Search for the cell housing the specified text and yield its (x, y) center coordinate. 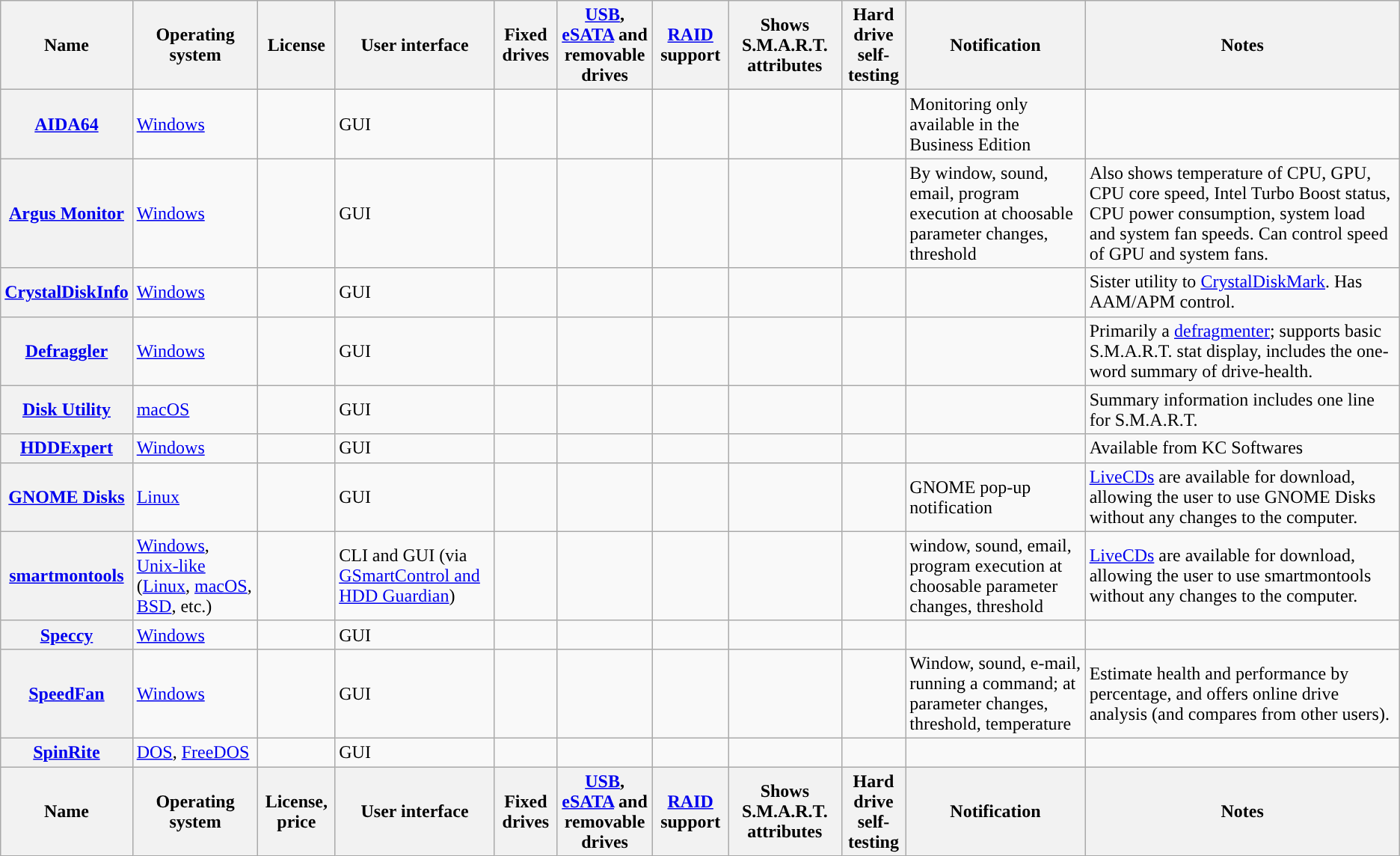
Window, sound, e-mail, running a command; at parameter changes, threshold, temperature (995, 693)
SpinRite (67, 752)
By window, sound, email, program execution at choosable parameter changes, threshold (995, 213)
Disk Utility (67, 410)
License, price (296, 811)
LiveCDs are available for download, allowing the user to use smartmontools without any changes to the computer. (1242, 576)
Available from KC Softwares (1242, 448)
HDDExpert (67, 448)
GNOME pop-up notification (995, 497)
CLI and GUI (via GSmartControl and HDD Guardian) (415, 576)
AIDA64 (67, 124)
License (296, 45)
window, sound, email, program execution at choosable parameter changes, threshold (995, 576)
LiveCDs are available for download, allowing the user to use GNOME Disks without any changes to the computer. (1242, 497)
GNOME Disks (67, 497)
Estimate health and performance by percentage, and offers online drive analysis (and compares from other users). (1242, 693)
Defraggler (67, 351)
Linux (195, 497)
CrystalDiskInfo (67, 292)
Primarily a defragmenter; supports basic S.M.A.R.T. stat display, includes the one-word summary of drive-health. (1242, 351)
Sister utility to CrystalDiskMark. Has AAM/APM control. (1242, 292)
DOS, FreeDOS (195, 752)
Speccy (67, 635)
SpeedFan (67, 693)
smartmontools (67, 576)
Monitoring only available in the Business Edition (995, 124)
macOS (195, 410)
Summary information includes one line for S.M.A.R.T. (1242, 410)
Argus Monitor (67, 213)
Windows, Unix-like (Linux, macOS, BSD, etc.) (195, 576)
